Return the (x, y) coordinate for the center point of the cell that contains the specified text.  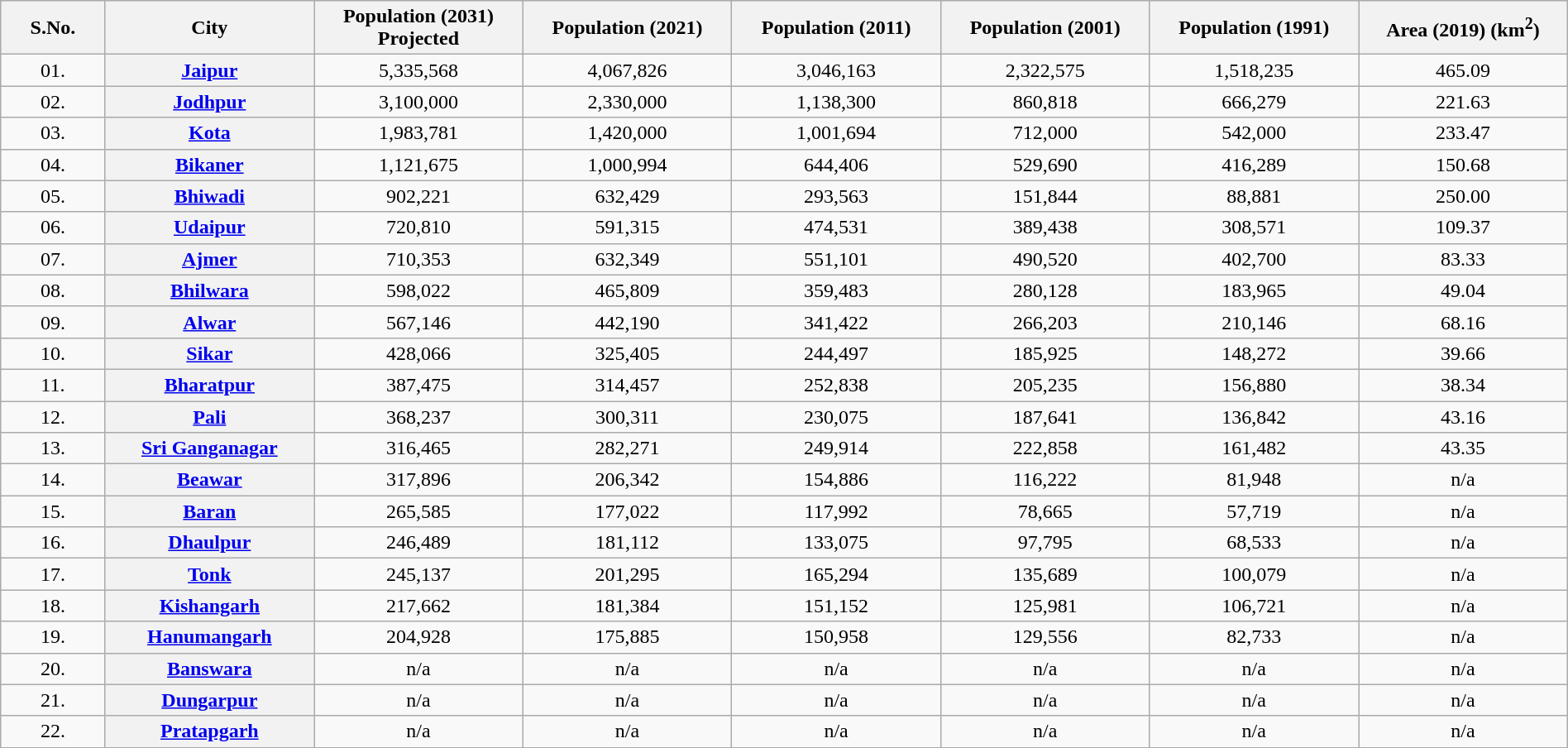
2,330,000 (627, 102)
252,838 (837, 385)
542,000 (1254, 133)
325,405 (627, 353)
317,896 (418, 480)
18. (53, 606)
217,662 (418, 606)
359,483 (837, 290)
632,349 (627, 259)
106,721 (1254, 606)
201,295 (627, 574)
308,571 (1254, 228)
Hanumangarh (210, 637)
1,138,300 (837, 102)
465,809 (627, 290)
5,335,568 (418, 70)
221.63 (1464, 102)
442,190 (627, 322)
06. (53, 228)
233.47 (1464, 133)
17. (53, 574)
183,965 (1254, 290)
20. (53, 669)
266,203 (1045, 322)
222,858 (1045, 448)
135,689 (1045, 574)
156,880 (1254, 385)
175,885 (627, 637)
154,886 (837, 480)
Population (1991) (1254, 28)
13. (53, 448)
177,022 (627, 511)
Population (2011) (837, 28)
389,438 (1045, 228)
567,146 (418, 322)
57,719 (1254, 511)
666,279 (1254, 102)
82,733 (1254, 637)
Kota (210, 133)
151,152 (837, 606)
Bhiwadi (210, 196)
148,272 (1254, 353)
81,948 (1254, 480)
150.68 (1464, 165)
133,075 (837, 543)
465.09 (1464, 70)
300,311 (627, 416)
314,457 (627, 385)
Baran (210, 511)
Bhilwara (210, 290)
416,289 (1254, 165)
244,497 (837, 353)
38.34 (1464, 385)
125,981 (1045, 606)
15. (53, 511)
09. (53, 322)
4,067,826 (627, 70)
Sri Ganganagar (210, 448)
22. (53, 731)
Population (2031) Projected (418, 28)
68.16 (1464, 322)
11. (53, 385)
206,342 (627, 480)
3,046,163 (837, 70)
19. (53, 637)
04. (53, 165)
Beawar (210, 480)
151,844 (1045, 196)
712,000 (1045, 133)
116,222 (1045, 480)
02. (53, 102)
88,881 (1254, 196)
632,429 (627, 196)
21. (53, 700)
08. (53, 290)
316,465 (418, 448)
598,022 (418, 290)
Area (2019) (km2) (1464, 28)
551,101 (837, 259)
S.No. (53, 28)
49.04 (1464, 290)
490,520 (1045, 259)
249,914 (837, 448)
1,983,781 (418, 133)
720,810 (418, 228)
Jaipur (210, 70)
Ajmer (210, 259)
136,842 (1254, 416)
10. (53, 353)
474,531 (837, 228)
97,795 (1045, 543)
428,066 (418, 353)
1,000,994 (627, 165)
43.16 (1464, 416)
181,384 (627, 606)
43.35 (1464, 448)
Alwar (210, 322)
03. (53, 133)
250.00 (1464, 196)
14. (53, 480)
Population (2001) (1045, 28)
341,422 (837, 322)
Population (2021) (627, 28)
205,235 (1045, 385)
230,075 (837, 416)
204,928 (418, 637)
Banswara (210, 669)
39.66 (1464, 353)
Pratapgarh (210, 731)
Sikar (210, 353)
Kishangarh (210, 606)
100,079 (1254, 574)
265,585 (418, 511)
710,353 (418, 259)
187,641 (1045, 416)
117,992 (837, 511)
City (210, 28)
161,482 (1254, 448)
Tonk (210, 574)
78,665 (1045, 511)
245,137 (418, 574)
83.33 (1464, 259)
Jodhpur (210, 102)
387,475 (418, 385)
181,112 (627, 543)
1,420,000 (627, 133)
Bharatpur (210, 385)
282,271 (627, 448)
402,700 (1254, 259)
165,294 (837, 574)
16. (53, 543)
Pali (210, 416)
644,406 (837, 165)
Dungarpur (210, 700)
150,958 (837, 637)
280,128 (1045, 290)
68,533 (1254, 543)
902,221 (418, 196)
591,315 (627, 228)
Bikaner (210, 165)
01. (53, 70)
3,100,000 (418, 102)
1,518,235 (1254, 70)
1,001,694 (837, 133)
109.37 (1464, 228)
05. (53, 196)
246,489 (418, 543)
185,925 (1045, 353)
07. (53, 259)
1,121,675 (418, 165)
860,818 (1045, 102)
529,690 (1045, 165)
Dhaulpur (210, 543)
210,146 (1254, 322)
Udaipur (210, 228)
368,237 (418, 416)
2,322,575 (1045, 70)
293,563 (837, 196)
129,556 (1045, 637)
12. (53, 416)
